Return the [X, Y] coordinate for the center point of the cell that contains the specified text.  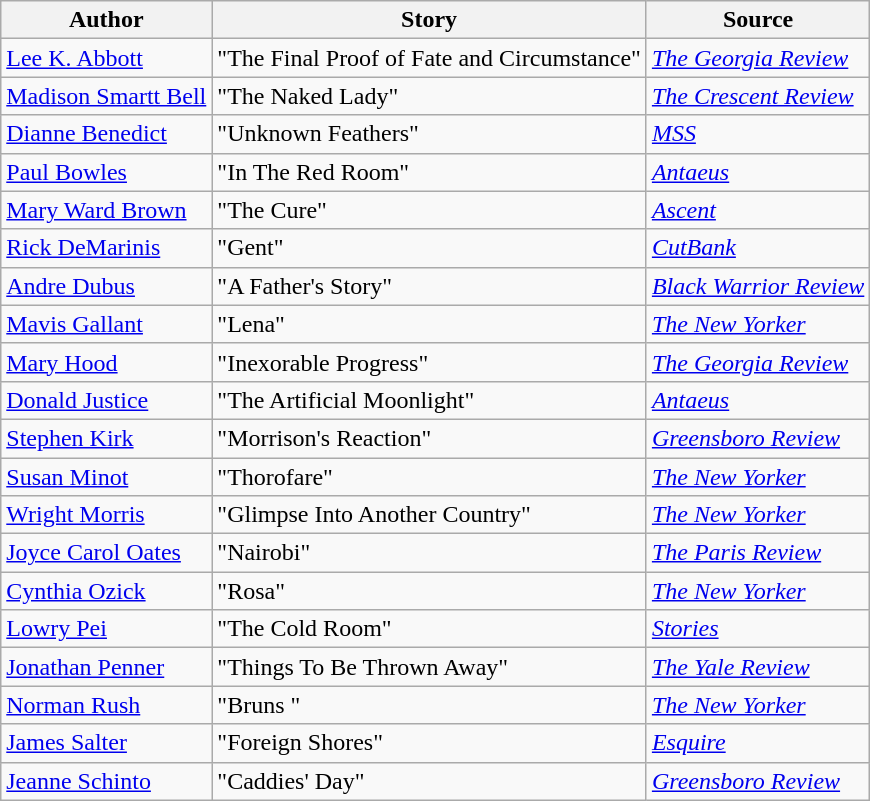
Cynthia Ozick [106, 591]
Susan Minot [106, 477]
"Thorofare" [430, 477]
"Morrison's Reaction" [430, 438]
Mavis Gallant [106, 324]
"In The Red Room" [430, 172]
CutBank [758, 248]
Black Warrior Review [758, 286]
Story [430, 20]
"Caddies' Day" [430, 781]
Lowry Pei [106, 629]
Stephen Kirk [106, 438]
Rick DeMarinis [106, 248]
MSS [758, 134]
Norman Rush [106, 705]
"The Artificial Moonlight" [430, 400]
Paul Bowles [106, 172]
James Salter [106, 743]
Stories [758, 629]
Mary Hood [106, 362]
Esquire [758, 743]
"Bruns " [430, 705]
Andre Dubus [106, 286]
Joyce Carol Oates [106, 553]
Mary Ward Brown [106, 210]
Madison Smartt Bell [106, 96]
"Glimpse Into Another Country" [430, 515]
The Crescent Review [758, 96]
The Yale Review [758, 667]
"The Naked Lady" [430, 96]
"The Cure" [430, 210]
"Foreign Shores" [430, 743]
"A Father's Story" [430, 286]
"Unknown Feathers" [430, 134]
"Things To Be Thrown Away" [430, 667]
"The Cold Room" [430, 629]
Jeanne Schinto [106, 781]
Lee K. Abbott [106, 58]
Wright Morris [106, 515]
Ascent [758, 210]
Dianne Benedict [106, 134]
Jonathan Penner [106, 667]
"Lena" [430, 324]
Author [106, 20]
"Gent" [430, 248]
"Nairobi" [430, 553]
"Rosa" [430, 591]
Source [758, 20]
Donald Justice [106, 400]
"Inexorable Progress" [430, 362]
The Paris Review [758, 553]
"The Final Proof of Fate and Circumstance" [430, 58]
